Scan for the cell matching the given text and deliver its [x, y] coordinate at center. 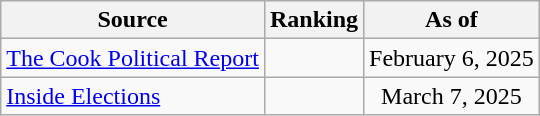
As of [452, 20]
Inside Elections [133, 96]
March 7, 2025 [452, 96]
Ranking [314, 20]
The Cook Political Report [133, 58]
February 6, 2025 [452, 58]
Source [133, 20]
